Capture the cell that displays the provided text and extract its [x, y] central coordinate. 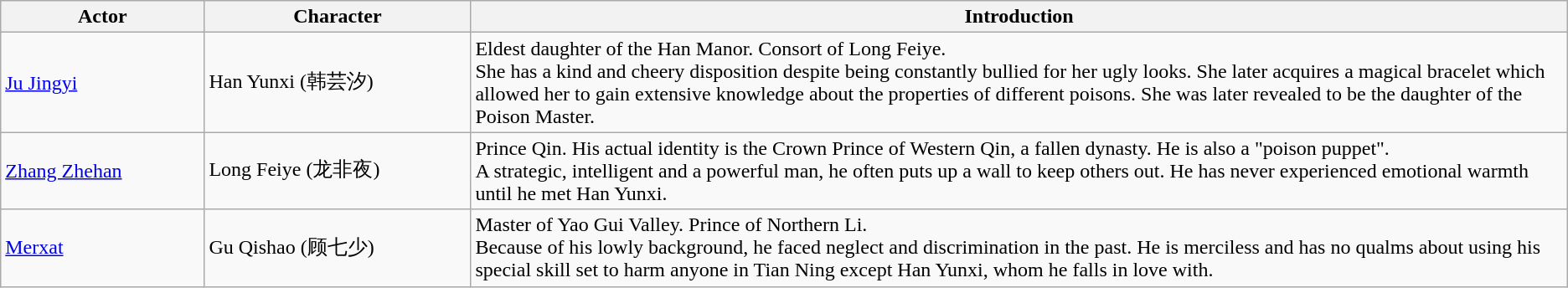
Character [338, 17]
Long Feiye (龙非夜) [338, 171]
Han Yunxi (韩芸汐) [338, 82]
Zhang Zhehan [102, 171]
Actor [102, 17]
Merxat [102, 248]
Ju Jingyi [102, 82]
Introduction [1019, 17]
Gu Qishao (顾七少) [338, 248]
